Search for the cell housing the specified text and yield its [X, Y] center coordinate. 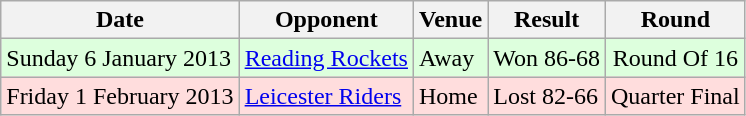
Won 86-68 [547, 58]
Leicester Riders [326, 96]
Away [450, 58]
Reading Rockets [326, 58]
Home [450, 96]
Round [675, 20]
Venue [450, 20]
Date [120, 20]
Opponent [326, 20]
Quarter Final [675, 96]
Lost 82-66 [547, 96]
Round Of 16 [675, 58]
Friday 1 February 2013 [120, 96]
Sunday 6 January 2013 [120, 58]
Result [547, 20]
